Determine the [X, Y] coordinate at the center of the cell enclosing the given text.  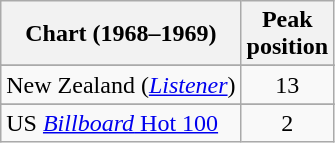
New Zealand (Listener) [121, 85]
US Billboard Hot 100 [121, 123]
2 [287, 123]
Peak position [287, 34]
Chart (1968–1969) [121, 34]
13 [287, 85]
